Return the (X, Y) coordinate for the center point of the cell that contains the specified text.  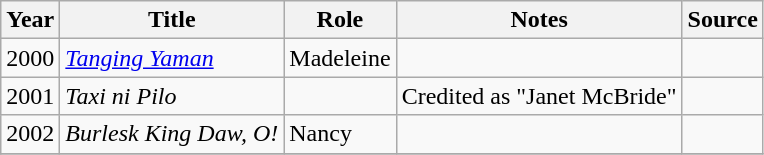
2000 (30, 58)
Credited as "Janet McBride" (539, 96)
2002 (30, 134)
Tanging Yaman (172, 58)
Nancy (340, 134)
Role (340, 20)
Year (30, 20)
Title (172, 20)
2001 (30, 96)
Notes (539, 20)
Burlesk King Daw, O! (172, 134)
Madeleine (340, 58)
Source (722, 20)
Taxi ni Pilo (172, 96)
